Return the (X, Y) coordinate for the center point of the cell that contains the specified text.  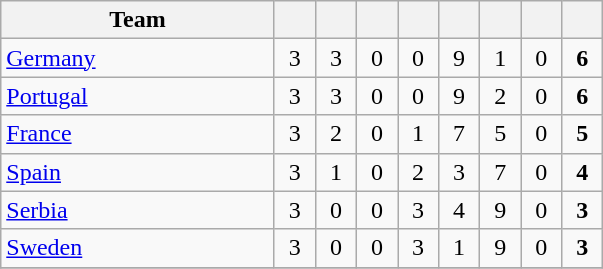
Germany (138, 58)
Team (138, 20)
Spain (138, 172)
Sweden (138, 248)
Portugal (138, 96)
France (138, 134)
Serbia (138, 210)
